Capture the cell that displays the provided text and extract its [X, Y] central coordinate. 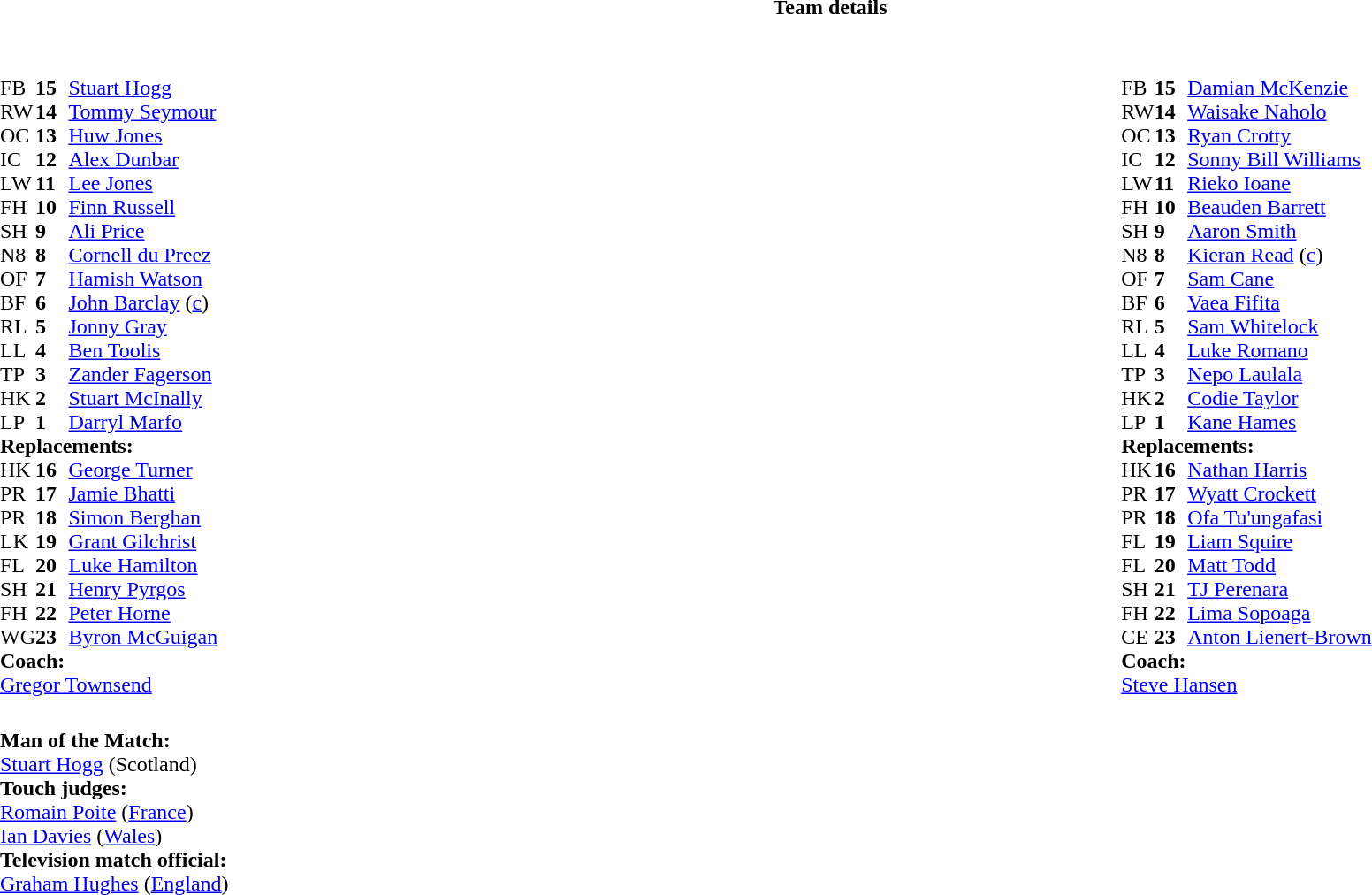
John Barclay (c) [143, 302]
Ryan Crotty [1280, 136]
Liam Squire [1280, 541]
Waisake Naholo [1280, 111]
Tommy Seymour [143, 111]
Beauden Barrett [1280, 207]
Cornell du Preez [143, 255]
Byron McGuigan [143, 637]
CE [1138, 637]
Luke Romano [1280, 350]
Ofa Tu'ungafasi [1280, 518]
Codie Taylor [1280, 398]
Vaea Fifita [1280, 302]
Ben Toolis [143, 350]
Sam Cane [1280, 279]
Nepo Laulala [1280, 375]
Zander Fagerson [143, 375]
Darryl Marfo [143, 423]
LK [18, 541]
Nathan Harris [1280, 470]
Steve Hansen [1246, 685]
Sonny Bill Williams [1280, 159]
Stuart Hogg [143, 88]
Luke Hamilton [143, 566]
WG [18, 637]
Jonny Gray [143, 327]
Alex Dunbar [143, 159]
Jamie Bhatti [143, 493]
Gregor Townsend [109, 685]
Sam Whitelock [1280, 327]
Wyatt Crockett [1280, 493]
George Turner [143, 470]
Ali Price [143, 232]
Rieko Ioane [1280, 184]
Finn Russell [143, 207]
Stuart McInally [143, 398]
Hamish Watson [143, 279]
Damian McKenzie [1280, 88]
Lima Sopoaga [1280, 614]
Anton Lienert-Brown [1280, 637]
Lee Jones [143, 184]
Aaron Smith [1280, 232]
Kieran Read (c) [1280, 255]
Grant Gilchrist [143, 541]
Henry Pyrgos [143, 589]
Matt Todd [1280, 566]
Peter Horne [143, 614]
Kane Hames [1280, 423]
TJ Perenara [1280, 589]
Huw Jones [143, 136]
Simon Berghan [143, 518]
